Identify which cell holds the provided text, then report its [X, Y] central coordinate. 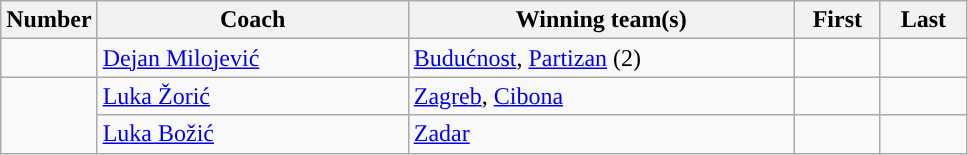
Budućnost, Partizan (2) [601, 58]
Dejan Milojević [252, 58]
First [837, 20]
Winning team(s) [601, 20]
Last [923, 20]
Luka Žorić [252, 96]
Luka Božić [252, 134]
Number [49, 20]
Zagreb, Cibona [601, 96]
Coach [252, 20]
Zadar [601, 134]
